Determine the (X, Y) coordinate at the center of the cell enclosing the given text.  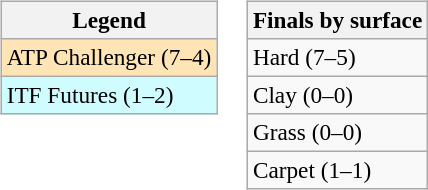
ATP Challenger (7–4) (108, 57)
Legend (108, 20)
Carpet (1–1) (337, 171)
ITF Futures (1–2) (108, 95)
Finals by surface (337, 20)
Grass (0–0) (337, 133)
Clay (0–0) (337, 95)
Hard (7–5) (337, 57)
